Return the (X, Y) coordinate for the center point of the cell that contains the specified text.  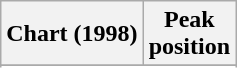
Peakposition (189, 34)
Chart (1998) (72, 34)
